Determine the [x, y] coordinate at the center of the cell enclosing the given text.  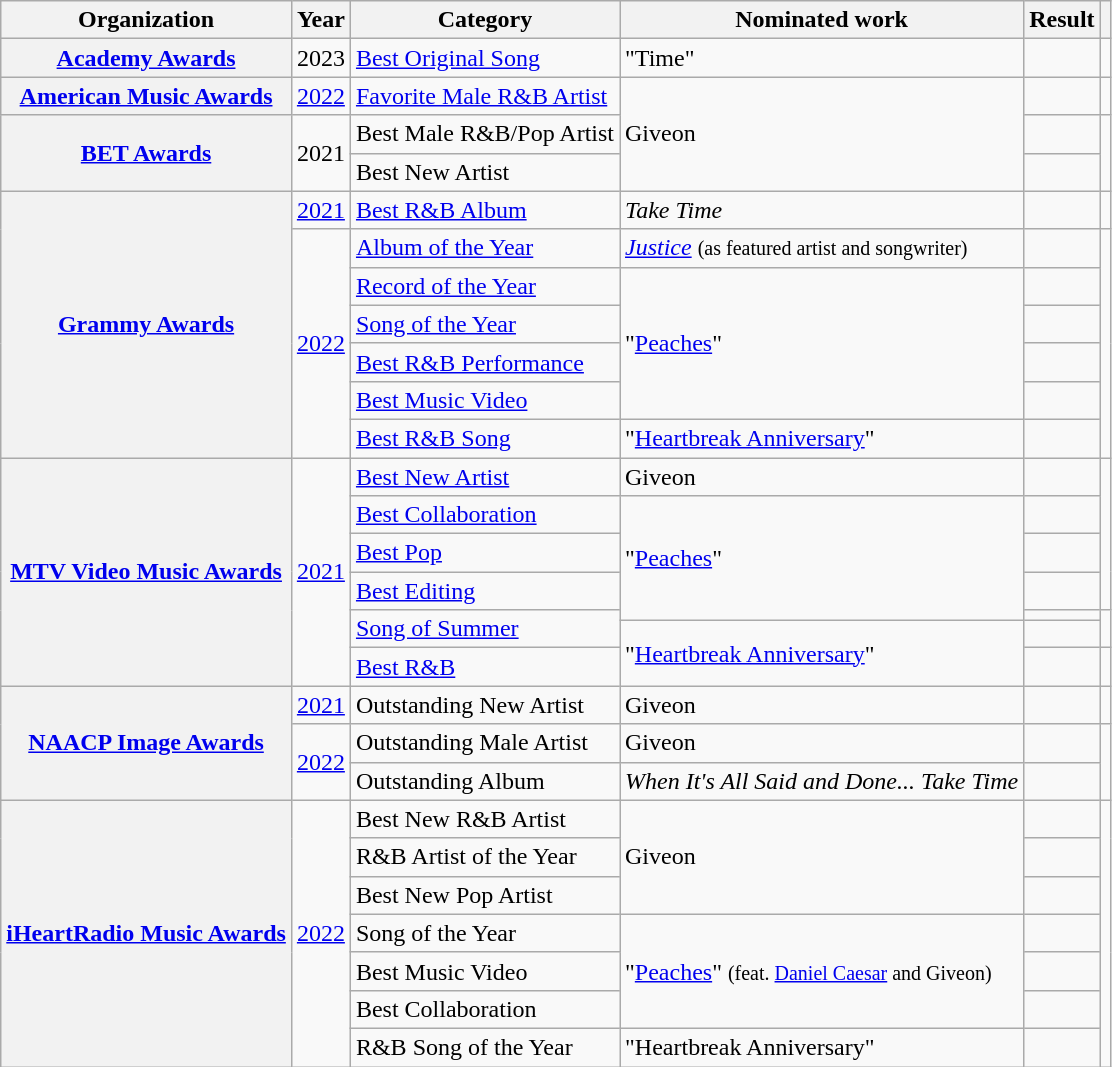
"Peaches" (feat. Daniel Caesar and Giveon) [822, 971]
Best Original Song [484, 58]
Result [1062, 20]
BET Awards [146, 153]
NAACP Image Awards [146, 743]
Best R&B Performance [484, 362]
Best R&B Song [484, 438]
Outstanding Male Artist [484, 743]
iHeartRadio Music Awards [146, 933]
Record of the Year [484, 286]
Organization [146, 20]
R&B Artist of the Year [484, 857]
Best Male R&B/Pop Artist [484, 134]
Justice (as featured artist and songwriter) [822, 248]
R&B Song of the Year [484, 1047]
MTV Video Music Awards [146, 572]
Outstanding New Artist [484, 705]
Outstanding Album [484, 781]
Grammy Awards [146, 324]
When It's All Said and Done... Take Time [822, 781]
Best New R&B Artist [484, 819]
Favorite Male R&B Artist [484, 96]
"Time" [822, 58]
Best R&B [484, 667]
Nominated work [822, 20]
Song of Summer [484, 629]
Year [320, 20]
Academy Awards [146, 58]
Best New Pop Artist [484, 895]
Take Time [822, 210]
2023 [320, 58]
Album of the Year [484, 248]
Best Editing [484, 591]
Category [484, 20]
Best R&B Album [484, 210]
Best Pop [484, 553]
American Music Awards [146, 96]
